For the text-containing cell, return its midpoint in (X, Y) coordinate format. 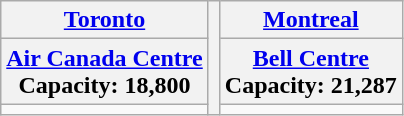
Montreal (310, 20)
Bell CentreCapacity: 21,287 (310, 72)
Toronto (105, 20)
Air Canada CentreCapacity: 18,800 (105, 72)
